Extract the [x, y] coordinate from the center of the cell holding the provided text.  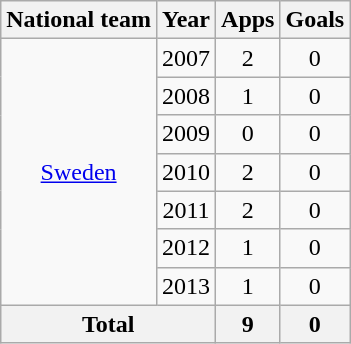
Year [186, 20]
2013 [186, 286]
2007 [186, 58]
2008 [186, 96]
Sweden [79, 172]
2011 [186, 210]
Goals [315, 20]
2010 [186, 172]
National team [79, 20]
9 [248, 324]
2012 [186, 248]
2009 [186, 134]
Apps [248, 20]
Total [108, 324]
